Search for the cell housing the specified text and yield its (X, Y) center coordinate. 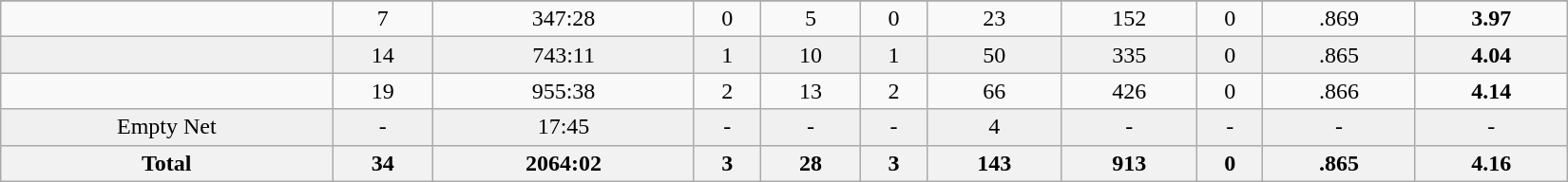
28 (811, 163)
.869 (1339, 19)
3.97 (1491, 19)
335 (1129, 55)
152 (1129, 19)
7 (383, 19)
4.16 (1491, 163)
19 (383, 91)
50 (994, 55)
66 (994, 91)
23 (994, 19)
4.04 (1491, 55)
34 (383, 163)
4.14 (1491, 91)
Empty Net (167, 127)
Total (167, 163)
143 (994, 163)
955:38 (564, 91)
14 (383, 55)
.866 (1339, 91)
4 (994, 127)
426 (1129, 91)
5 (811, 19)
347:28 (564, 19)
13 (811, 91)
10 (811, 55)
2064:02 (564, 163)
17:45 (564, 127)
913 (1129, 163)
743:11 (564, 55)
